Locate the cell with the specified text and output its [X, Y] center coordinate. 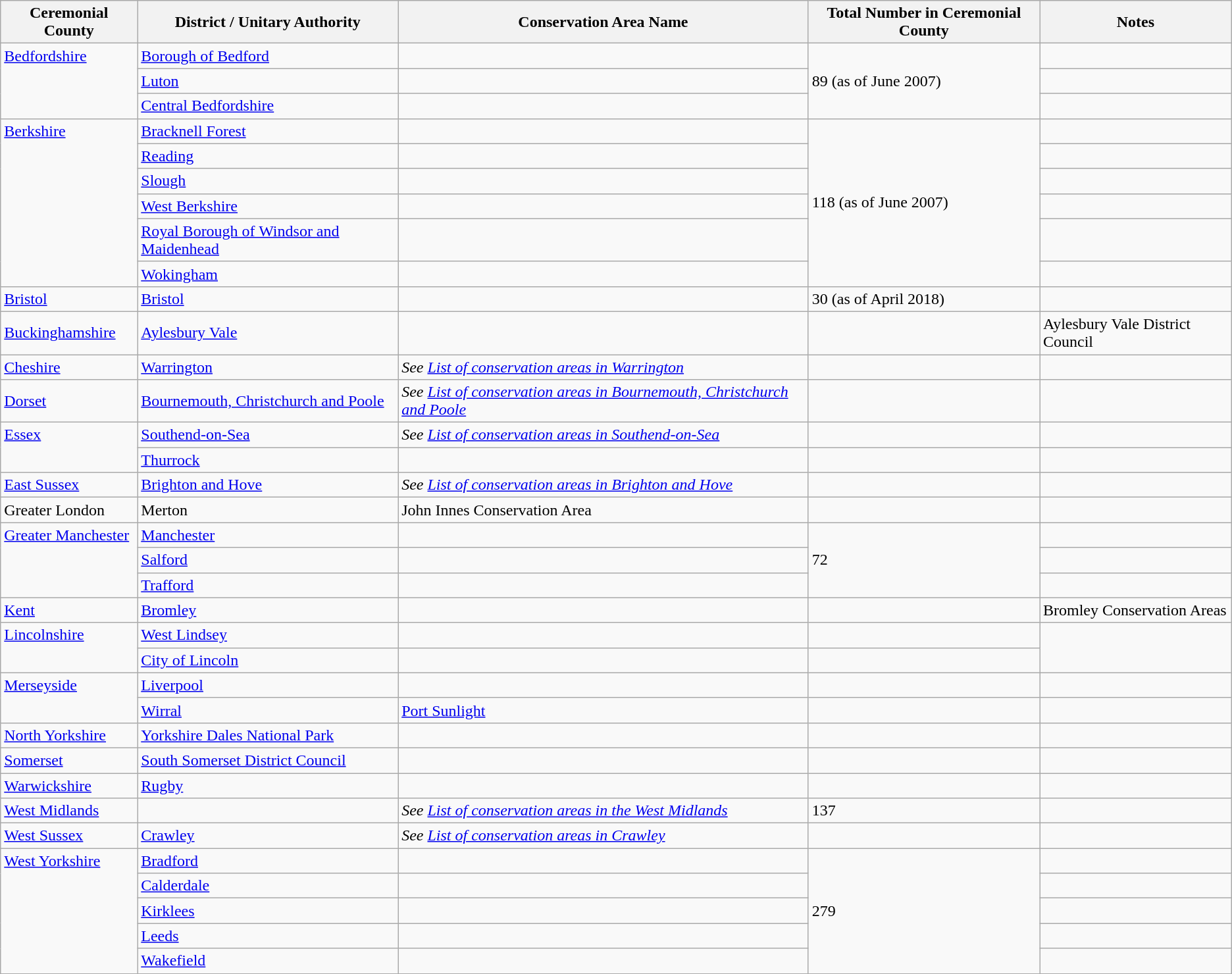
118 (as of June 2007) [924, 203]
District / Unitary Authority [268, 22]
Wirral [268, 710]
Royal Borough of Windsor and Maidenhead [268, 240]
Warwickshire [69, 785]
Borough of Bedford [268, 56]
Bromley Conservation Areas [1136, 610]
John Innes Conservation Area [603, 510]
East Sussex [69, 485]
Buckinghamshire [69, 333]
Wakefield [268, 961]
Trafford [268, 585]
Central Bedfordshire [268, 106]
279 [924, 911]
Reading [268, 156]
Ceremonial County [69, 22]
Dorset [69, 401]
Southend-on-Sea [268, 435]
West Lindsey [268, 635]
137 [924, 811]
Lincolnshire [69, 648]
See List of conservation areas in the West Midlands [603, 811]
Calderdale [268, 886]
City of Lincoln [268, 660]
Bracknell Forest [268, 131]
Total Number in Ceremonial County [924, 22]
Bournemouth, Christchurch and Poole [268, 401]
See List of conservation areas in Crawley [603, 836]
Greater Manchester [69, 560]
Essex [69, 448]
Crawley [268, 836]
South Somerset District Council [268, 760]
West Midlands [69, 811]
Merton [268, 510]
See List of conservation areas in Bournemouth, Christchurch and Poole [603, 401]
Kirklees [268, 911]
89 (as of June 2007) [924, 81]
Luton [268, 81]
Somerset [69, 760]
Salford [268, 560]
See List of conservation areas in Southend-on-Sea [603, 435]
Kent [69, 610]
Warrington [268, 367]
Bedfordshire [69, 81]
Aylesbury Vale [268, 333]
See List of conservation areas in Brighton and Hove [603, 485]
Berkshire [69, 203]
West Yorkshire [69, 911]
Brighton and Hove [268, 485]
West Berkshire [268, 206]
See List of conservation areas in Warrington [603, 367]
North Yorkshire [69, 735]
Rugby [268, 785]
Liverpool [268, 685]
Yorkshire Dales National Park [268, 735]
Port Sunlight [603, 710]
Conservation Area Name [603, 22]
Greater London [69, 510]
72 [924, 560]
West Sussex [69, 836]
Bromley [268, 610]
Leeds [268, 936]
Bradford [268, 861]
Thurrock [268, 460]
Manchester [268, 535]
Wokingham [268, 274]
Aylesbury Vale District Council [1136, 333]
Notes [1136, 22]
30 (as of April 2018) [924, 299]
Merseyside [69, 698]
Cheshire [69, 367]
Slough [268, 181]
